Pinpoint the cell where the given text exists, returning its (X, Y) midpoint coordinate. 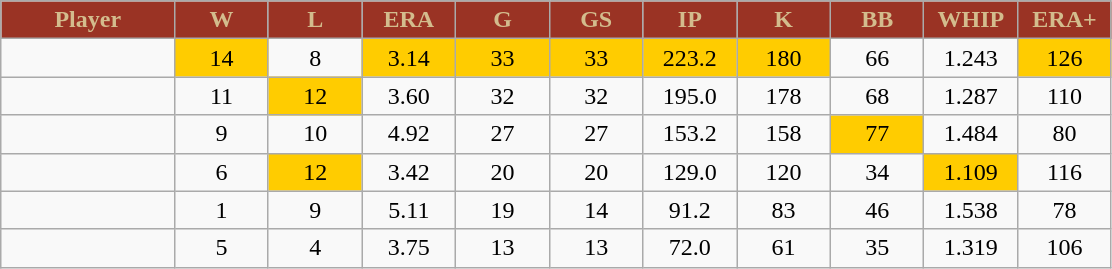
35 (877, 248)
195.0 (690, 96)
G (503, 20)
3.42 (409, 172)
34 (877, 172)
68 (877, 96)
223.2 (690, 58)
129.0 (690, 172)
GS (596, 20)
1 (222, 210)
Player (88, 20)
1.243 (971, 58)
1.319 (971, 248)
1.109 (971, 172)
W (222, 20)
11 (222, 96)
4 (315, 248)
L (315, 20)
78 (1065, 210)
72.0 (690, 248)
3.60 (409, 96)
66 (877, 58)
91.2 (690, 210)
5 (222, 248)
153.2 (690, 134)
83 (784, 210)
46 (877, 210)
WHIP (971, 20)
K (784, 20)
5.11 (409, 210)
3.75 (409, 248)
4.92 (409, 134)
1.538 (971, 210)
BB (877, 20)
19 (503, 210)
106 (1065, 248)
126 (1065, 58)
61 (784, 248)
ERA (409, 20)
158 (784, 134)
IP (690, 20)
6 (222, 172)
120 (784, 172)
10 (315, 134)
180 (784, 58)
178 (784, 96)
80 (1065, 134)
ERA+ (1065, 20)
1.287 (971, 96)
1.484 (971, 134)
110 (1065, 96)
116 (1065, 172)
77 (877, 134)
8 (315, 58)
3.14 (409, 58)
